Provide the [X, Y] coordinate of the cell's center where the given text is located.  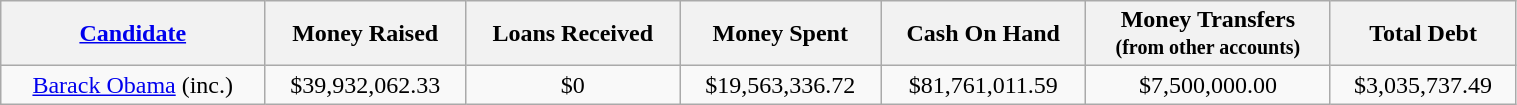
Money Transfers(from other accounts) [1208, 34]
Money Spent [780, 34]
$19,563,336.72 [780, 85]
Cash On Hand [984, 34]
$81,761,011.59 [984, 85]
$0 [573, 85]
Candidate [133, 34]
Total Debt [1423, 34]
$3,035,737.49 [1423, 85]
$7,500,000.00 [1208, 85]
Loans Received [573, 34]
Money Raised [366, 34]
$39,932,062.33 [366, 85]
Barack Obama (inc.) [133, 85]
